Locate the cell with the specified text and output its (X, Y) center coordinate. 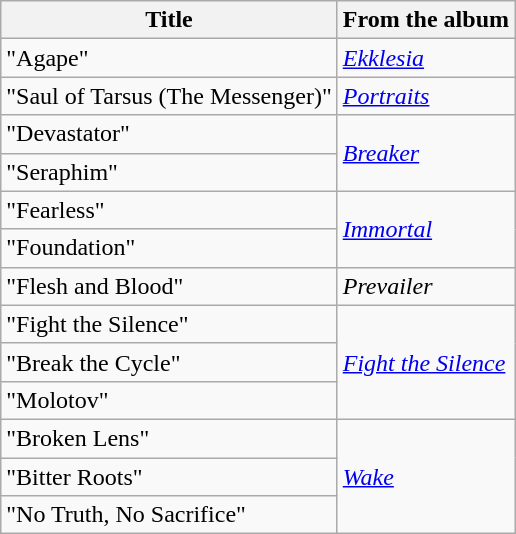
"Foundation" (169, 248)
"Saul of Tarsus (The Messenger)" (169, 96)
"Devastator" (169, 134)
Fight the Silence (426, 362)
"Seraphim" (169, 172)
"Flesh and Blood" (169, 286)
Portraits (426, 96)
"Break the Cycle" (169, 362)
"Bitter Roots" (169, 477)
Ekklesia (426, 58)
"Agape" (169, 58)
Title (169, 20)
"Broken Lens" (169, 438)
Prevailer (426, 286)
From the album (426, 20)
"Fearless" (169, 210)
"No Truth, No Sacrifice" (169, 515)
Immortal (426, 229)
"Molotov" (169, 400)
Wake (426, 476)
"Fight the Silence" (169, 324)
Breaker (426, 153)
